Search for the cell housing the specified text and yield its [X, Y] center coordinate. 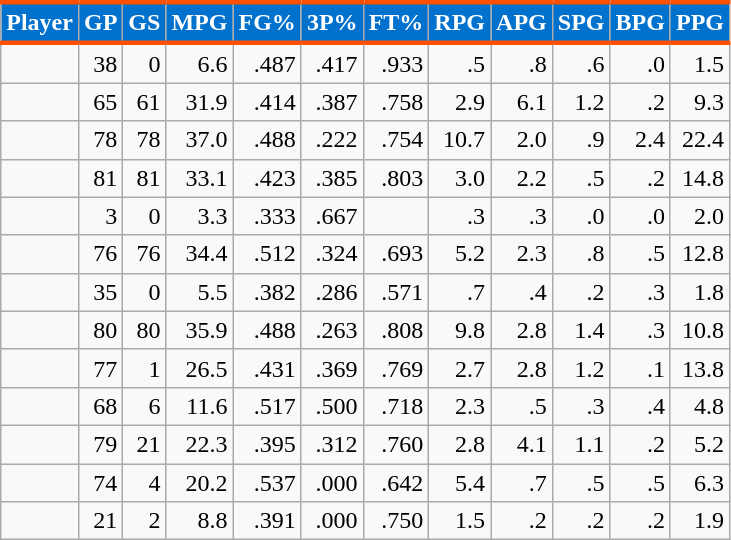
.395 [267, 444]
.808 [396, 330]
4.8 [700, 406]
PPG [700, 22]
.222 [332, 140]
3.0 [460, 178]
.933 [396, 63]
1.4 [581, 330]
GS [144, 22]
20.2 [200, 483]
.1 [640, 368]
2.2 [522, 178]
9.8 [460, 330]
.750 [396, 521]
.487 [267, 63]
3P% [332, 22]
2.4 [640, 140]
.537 [267, 483]
2 [144, 521]
MPG [200, 22]
1.1 [581, 444]
Player [40, 22]
.760 [396, 444]
.517 [267, 406]
.391 [267, 521]
6.6 [200, 63]
.9 [581, 140]
.286 [332, 292]
68 [100, 406]
1.8 [700, 292]
6 [144, 406]
26.5 [200, 368]
35 [100, 292]
9.3 [700, 102]
3 [100, 216]
1 [144, 368]
3.3 [200, 216]
22.4 [700, 140]
RPG [460, 22]
FG% [267, 22]
2.7 [460, 368]
GP [100, 22]
2.9 [460, 102]
11.6 [200, 406]
.693 [396, 254]
35.9 [200, 330]
65 [100, 102]
.431 [267, 368]
.769 [396, 368]
5.5 [200, 292]
.512 [267, 254]
.382 [267, 292]
12.8 [700, 254]
37.0 [200, 140]
FT% [396, 22]
.417 [332, 63]
5.4 [460, 483]
.263 [332, 330]
1.9 [700, 521]
8.8 [200, 521]
61 [144, 102]
.387 [332, 102]
6.3 [700, 483]
14.8 [700, 178]
31.9 [200, 102]
13.8 [700, 368]
6.1 [522, 102]
22.3 [200, 444]
79 [100, 444]
.385 [332, 178]
10.8 [700, 330]
BPG [640, 22]
.571 [396, 292]
.423 [267, 178]
34.4 [200, 254]
.500 [332, 406]
.333 [267, 216]
APG [522, 22]
.312 [332, 444]
.369 [332, 368]
.718 [396, 406]
.642 [396, 483]
.803 [396, 178]
.414 [267, 102]
.667 [332, 216]
77 [100, 368]
SPG [581, 22]
.754 [396, 140]
10.7 [460, 140]
38 [100, 63]
74 [100, 483]
4.1 [522, 444]
.758 [396, 102]
.324 [332, 254]
4 [144, 483]
.6 [581, 63]
33.1 [200, 178]
